Search for the cell housing the specified text and yield its [X, Y] center coordinate. 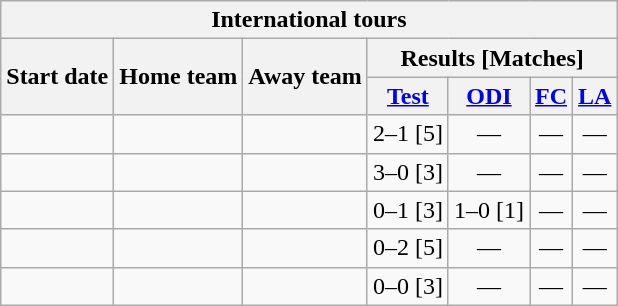
Away team [306, 77]
1–0 [1] [488, 210]
0–0 [3] [408, 286]
International tours [309, 20]
3–0 [3] [408, 172]
0–1 [3] [408, 210]
2–1 [5] [408, 134]
Start date [58, 77]
Home team [178, 77]
ODI [488, 96]
FC [552, 96]
0–2 [5] [408, 248]
Test [408, 96]
LA [595, 96]
Results [Matches] [492, 58]
